Return the [x, y] coordinate for the center point of the cell that contains the specified text.  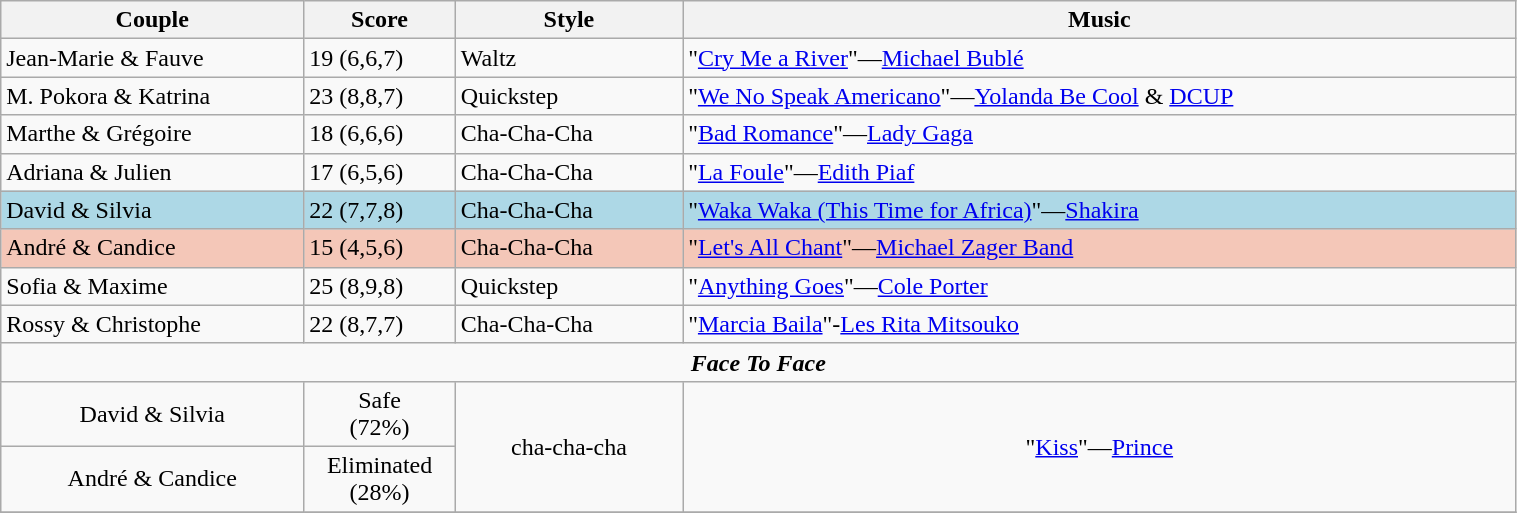
cha-cha-cha [568, 446]
23 (8,8,7) [380, 96]
"Bad Romance"—Lady Gaga [1100, 134]
Eliminated(28%) [380, 478]
Music [1100, 20]
"La Foule"—Edith Piaf [1100, 172]
25 (8,9,8) [380, 286]
Couple [152, 20]
"Waka Waka (This Time for Africa)"—Shakira [1100, 210]
18 (6,6,6) [380, 134]
"Cry Me a River"—Michael Bublé [1100, 58]
15 (4,5,6) [380, 248]
22 (8,7,7) [380, 324]
Score [380, 20]
17 (6,5,6) [380, 172]
Sofia & Maxime [152, 286]
Style [568, 20]
"Kiss"—Prince [1100, 446]
Jean-Marie & Fauve [152, 58]
Safe(72%) [380, 414]
"Let's All Chant"—Michael Zager Band [1100, 248]
22 (7,7,8) [380, 210]
Face To Face [758, 362]
"Marcia Baila"-Les Rita Mitsouko [1100, 324]
"We No Speak Americano"—Yolanda Be Cool & DCUP [1100, 96]
Adriana & Julien [152, 172]
Waltz [568, 58]
M. Pokora & Katrina [152, 96]
19 (6,6,7) [380, 58]
"Anything Goes"—Cole Porter [1100, 286]
Rossy & Christophe [152, 324]
Marthe & Grégoire [152, 134]
